Capture the cell that displays the provided text and extract its (X, Y) central coordinate. 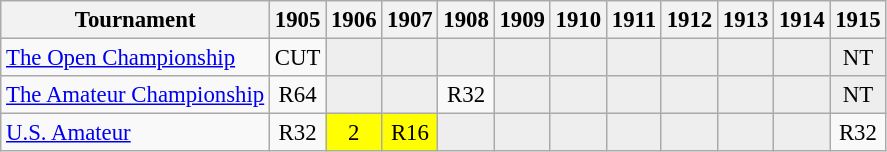
1913 (746, 20)
1914 (802, 20)
R16 (410, 133)
1910 (578, 20)
2 (354, 133)
R64 (298, 95)
1907 (410, 20)
The Open Championship (136, 58)
1915 (858, 20)
1905 (298, 20)
1906 (354, 20)
1908 (466, 20)
Tournament (136, 20)
1911 (634, 20)
1909 (522, 20)
U.S. Amateur (136, 133)
CUT (298, 58)
The Amateur Championship (136, 95)
1912 (689, 20)
